From the cell containing the given text, extract its center point as (x, y) coordinate. 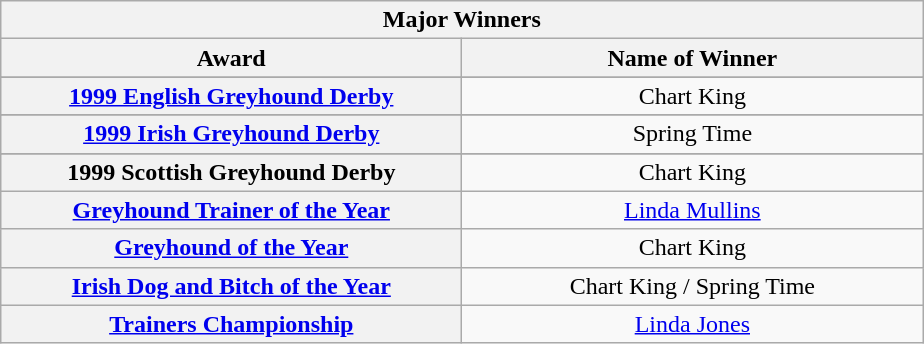
Greyhound of the Year (232, 248)
Trainers Championship (232, 324)
Greyhound Trainer of the Year (232, 210)
Award (232, 58)
Chart King / Spring Time (692, 286)
Name of Winner (692, 58)
Linda Jones (692, 324)
1999 Scottish Greyhound Derby (232, 172)
Linda Mullins (692, 210)
Irish Dog and Bitch of the Year (232, 286)
Major Winners (462, 20)
Spring Time (692, 134)
1999 Irish Greyhound Derby (232, 134)
1999 English Greyhound Derby (232, 96)
